Extract the [x, y] coordinate from the center of the cell holding the provided text.  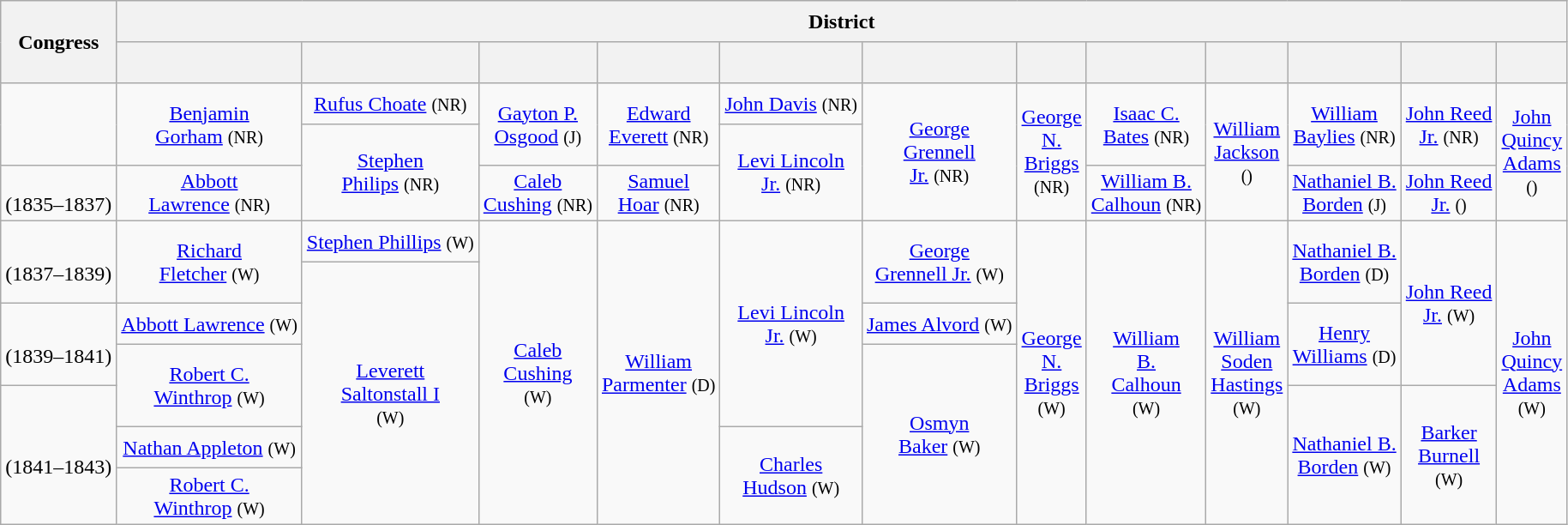
GeorgeGrennell Jr. (W) [940, 262]
WilliamJackson() [1247, 153]
Stephen Phillips (W) [390, 242]
John Davis (NR) [791, 104]
EdwardEverett (NR) [658, 124]
CharlesHudson (W) [791, 475]
Congress [58, 42]
LeverettSaltonstall I(W) [390, 393]
OsmynBaker (W) [940, 434]
BenjaminGorham (NR) [209, 124]
(1841–1843) [58, 455]
AbbottLawrence (NR) [209, 194]
(1835–1837) [58, 194]
HenryWilliams (D) [1344, 345]
WilliamBaylies (NR) [1344, 124]
WilliamParmenter (D) [658, 372]
(1837–1839) [58, 262]
WilliamB.Calhoun(W) [1146, 372]
Nathaniel B.Borden (J) [1344, 194]
GeorgeGrennellJr. (NR) [940, 153]
John ReedJr. (W) [1449, 304]
John ReedJr. () [1449, 194]
John ReedJr. (NR) [1449, 124]
Levi LincolnJr. (NR) [791, 173]
CalebCushing(W) [538, 372]
RichardFletcher (W) [209, 262]
GeorgeN.Briggs(NR) [1051, 153]
(1839–1841) [58, 345]
Nathaniel B.Borden (W) [1344, 455]
Abbott Lawrence (W) [209, 324]
Nathan Appleton (W) [209, 448]
Gayton P.Osgood (J) [538, 124]
Isaac C.Bates (NR) [1146, 124]
Rufus Choate (NR) [390, 104]
CalebCushing (NR) [538, 194]
Nathaniel B.Borden (D) [1344, 262]
JohnQuincyAdams() [1532, 153]
GeorgeN.Briggs(W) [1051, 372]
WilliamSodenHastings(W) [1247, 372]
StephenPhilips (NR) [390, 173]
District [842, 21]
William B.Calhoun (NR) [1146, 194]
JohnQuincyAdams(W) [1532, 372]
James Alvord (W) [940, 324]
BarkerBurnell(W) [1449, 455]
Levi LincolnJr. (W) [791, 324]
SamuelHoar (NR) [658, 194]
